From the cell containing the given text, extract its center point as (X, Y) coordinate. 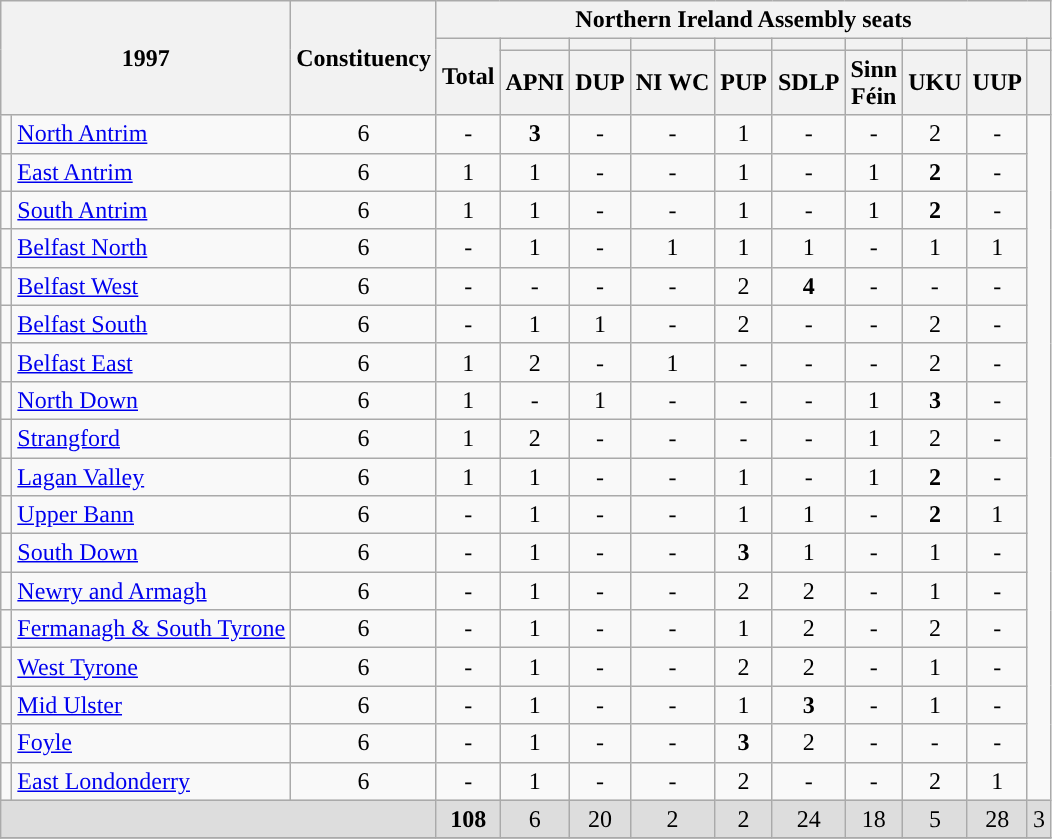
18 (874, 819)
South Antrim (152, 210)
APNI (535, 82)
Strangford (152, 438)
Foyle (152, 743)
North Down (152, 400)
Belfast East (152, 362)
5 (935, 819)
West Tyrone (152, 667)
24 (808, 819)
UKU (935, 82)
North Antrim (152, 134)
Belfast North (152, 248)
Total (468, 77)
1997 (146, 58)
Belfast West (152, 286)
DUP (600, 82)
Belfast South (152, 324)
SDLP (808, 82)
Lagan Valley (152, 477)
PUP (744, 82)
20 (600, 819)
108 (468, 819)
Fermanagh & South Tyrone (152, 629)
South Down (152, 553)
Northern Ireland Assembly seats (743, 20)
Mid Ulster (152, 705)
28 (997, 819)
East Londonderry (152, 781)
NI WC (672, 82)
UUP (997, 82)
SinnFéin (874, 82)
Constituency (364, 58)
East Antrim (152, 172)
4 (808, 286)
Newry and Armagh (152, 591)
Upper Bann (152, 515)
